Determine the [X, Y] coordinate at the center of the cell enclosing the given text.  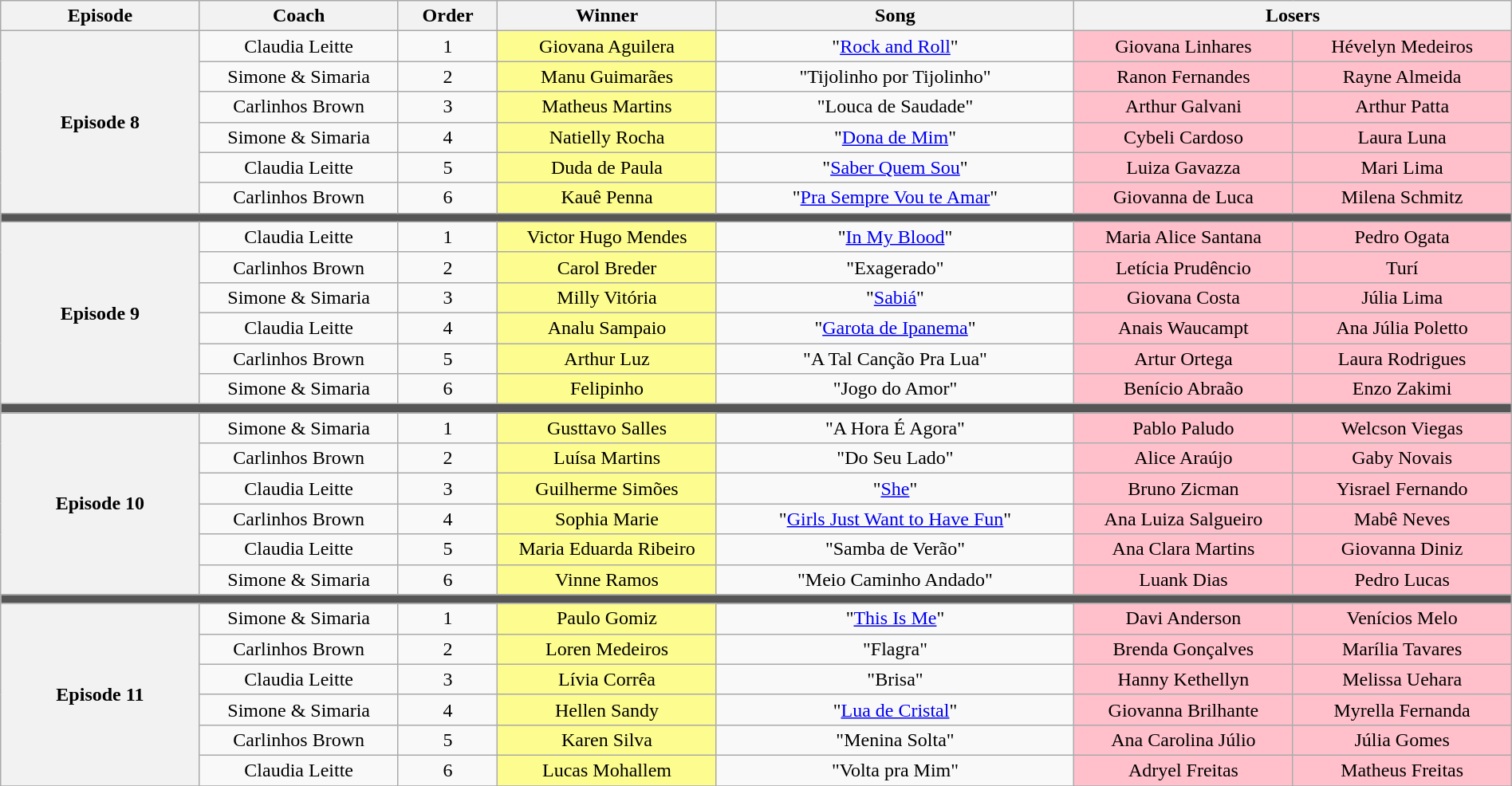
Myrella Fernanda [1402, 709]
"A Hora É Agora" [895, 428]
Ranon Fernandes [1183, 77]
Maria Alice Santana [1183, 237]
Pablo Paludo [1183, 428]
Coach [298, 16]
Alice Araújo [1183, 458]
Episode 10 [100, 504]
Arthur Patta [1402, 107]
Ana Júlia Poletto [1402, 328]
Lucas Mohallem [607, 770]
Giovanna de Luca [1183, 198]
Benício Abraão [1183, 389]
Gusttavo Salles [607, 428]
Arthur Luz [607, 358]
Kauê Penna [607, 198]
Milena Schmitz [1402, 198]
Luank Dias [1183, 580]
Maria Eduarda Ribeiro [607, 549]
Mabê Neves [1402, 519]
Bruno Zicman [1183, 489]
Welcson Viegas [1402, 428]
Episode 8 [100, 122]
Winner [607, 16]
Hellen Sandy [607, 709]
Manu Guimarães [607, 77]
Letícia Prudêncio [1183, 267]
"Flagra" [895, 649]
Matheus Martins [607, 107]
Pedro Ogata [1402, 237]
"Girls Just Want to Have Fun" [895, 519]
Giovanna Brilhante [1183, 709]
Luísa Martins [607, 458]
Loren Medeiros [607, 649]
"This Is Me" [895, 619]
Yisrael Fernando [1402, 489]
"In My Blood" [895, 237]
Venícios Melo [1402, 619]
Júlia Gomes [1402, 740]
Felipinho [607, 389]
Lívia Corrêa [607, 679]
Brenda Gonçalves [1183, 649]
Anais Waucampt [1183, 328]
Júlia Lima [1402, 297]
"Rock and Roll" [895, 46]
Order [448, 16]
Gaby Novais [1402, 458]
Analu Sampaio [607, 328]
Pedro Lucas [1402, 580]
Giovana Linhares [1183, 46]
Episode [100, 16]
Davi Anderson [1183, 619]
Losers [1293, 16]
Giovana Aguilera [607, 46]
Milly Vitória [607, 297]
Song [895, 16]
Guilherme Simões [607, 489]
Hanny Kethellyn [1183, 679]
"Louca de Saudade" [895, 107]
"Jogo do Amor" [895, 389]
Turí [1402, 267]
Victor Hugo Mendes [607, 237]
Artur Ortega [1183, 358]
Giovanna Diniz [1402, 549]
Karen Silva [607, 740]
Episode 9 [100, 312]
Paulo Gomiz [607, 619]
"Pra Sempre Vou te Amar" [895, 198]
"Dona de Mim" [895, 137]
Episode 11 [100, 694]
Hévelyn Medeiros [1402, 46]
Duda de Paula [607, 167]
"Brisa" [895, 679]
"Samba de Verão" [895, 549]
"Meio Caminho Andado" [895, 580]
"Menina Solta" [895, 740]
Ana Clara Martins [1183, 549]
Luiza Gavazza [1183, 167]
"Sabiá" [895, 297]
Melissa Uehara [1402, 679]
Laura Rodrigues [1402, 358]
"Saber Quem Sou" [895, 167]
Marília Tavares [1402, 649]
"She" [895, 489]
Cybeli Cardoso [1183, 137]
"A Tal Canção Pra Lua" [895, 358]
Enzo Zakimi [1402, 389]
"Volta pra Mim" [895, 770]
"Tijolinho por Tijolinho" [895, 77]
Ana Carolina Júlio [1183, 740]
Natielly Rocha [607, 137]
Matheus Freitas [1402, 770]
"Lua de Cristal" [895, 709]
"Garota de Ipanema" [895, 328]
Sophia Marie [607, 519]
Laura Luna [1402, 137]
Ana Luiza Salgueiro [1183, 519]
Carol Breder [607, 267]
Mari Lima [1402, 167]
Giovana Costa [1183, 297]
"Exagerado" [895, 267]
Rayne Almeida [1402, 77]
Adryel Freitas [1183, 770]
Arthur Galvani [1183, 107]
"Do Seu Lado" [895, 458]
Vinne Ramos [607, 580]
